Detect which cell encompasses the target text, then output its (x, y) center coordinate. 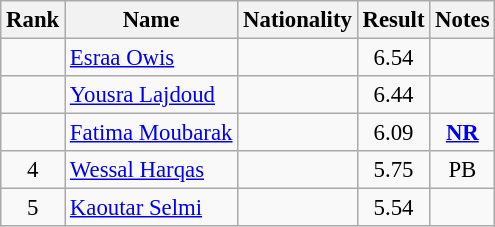
Yousra Lajdoud (152, 95)
NR (462, 133)
5.54 (394, 208)
6.44 (394, 95)
Wessal Harqas (152, 170)
Result (394, 20)
Fatima Moubarak (152, 133)
Esraa Owis (152, 58)
4 (33, 170)
5 (33, 208)
Notes (462, 20)
PB (462, 170)
6.54 (394, 58)
Name (152, 20)
Kaoutar Selmi (152, 208)
Nationality (298, 20)
6.09 (394, 133)
5.75 (394, 170)
Rank (33, 20)
